Return (x, y) of the center of cell containing provided text 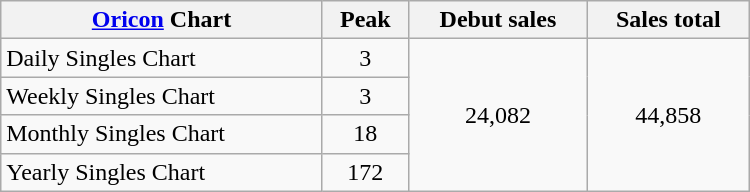
24,082 (498, 115)
Debut sales (498, 20)
Yearly Singles Chart (162, 172)
Oricon Chart (162, 20)
Monthly Singles Chart (162, 134)
Sales total (668, 20)
172 (365, 172)
44,858 (668, 115)
Peak (365, 20)
Weekly Singles Chart (162, 96)
18 (365, 134)
Daily Singles Chart (162, 58)
